For the text-containing cell, return its midpoint in [x, y] coordinate format. 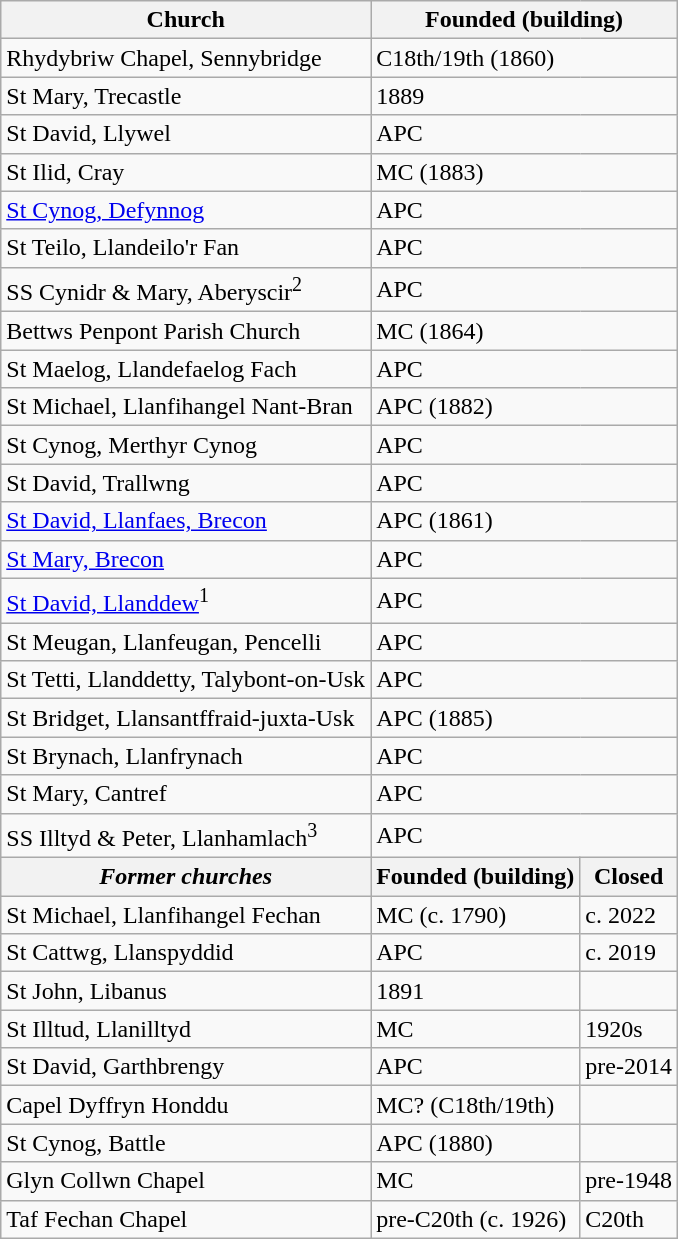
St Mary, Cantref [186, 794]
APC (1885) [524, 718]
C20th [629, 1219]
Rhydybriw Chapel, Sennybridge [186, 58]
St John, Libanus [186, 991]
St David, Llanddew1 [186, 600]
SS Cynidr & Mary, Aberyscir2 [186, 290]
St Mary, Trecastle [186, 96]
St David, Trallwng [186, 483]
St Ilid, Cray [186, 172]
St Cynog, Battle [186, 1143]
St Cynog, Merthyr Cynog [186, 445]
1889 [524, 96]
MC? (C18th/19th) [476, 1105]
APC (1882) [524, 407]
St David, Garthbrengy [186, 1067]
c. 2019 [629, 953]
St Maelog, Llandefaelog Fach [186, 369]
1891 [476, 991]
c. 2022 [629, 915]
MC (1864) [524, 331]
pre-2014 [629, 1067]
St Michael, Llanfihangel Nant-Bran [186, 407]
APC (1861) [524, 521]
St Tetti, Llanddetty, Talybont-on-Usk [186, 680]
Glyn Collwn Chapel [186, 1181]
Taf Fechan Chapel [186, 1219]
St Bridget, Llansantffraid-juxta-Usk [186, 718]
APC (1880) [476, 1143]
Bettws Penpont Parish Church [186, 331]
St Teilo, Llandeilo'r Fan [186, 248]
Capel Dyffryn Honddu [186, 1105]
1920s [629, 1029]
Closed [629, 877]
SS Illtyd & Peter, Llanhamlach3 [186, 836]
MC (c. 1790) [476, 915]
St Cynog, Defynnog [186, 210]
Former churches [186, 877]
St Brynach, Llanfrynach [186, 756]
Church [186, 20]
St David, Llanfaes, Brecon [186, 521]
pre-C20th (c. 1926) [476, 1219]
St Meugan, Llanfeugan, Pencelli [186, 642]
St Michael, Llanfihangel Fechan [186, 915]
St Mary, Brecon [186, 559]
St David, Llywel [186, 134]
C18th/19th (1860) [524, 58]
pre-1948 [629, 1181]
St Cattwg, Llanspyddid [186, 953]
St Illtud, Llanilltyd [186, 1029]
MC (1883) [524, 172]
